Extract the (X, Y) coordinate from the center of the cell holding the provided text.  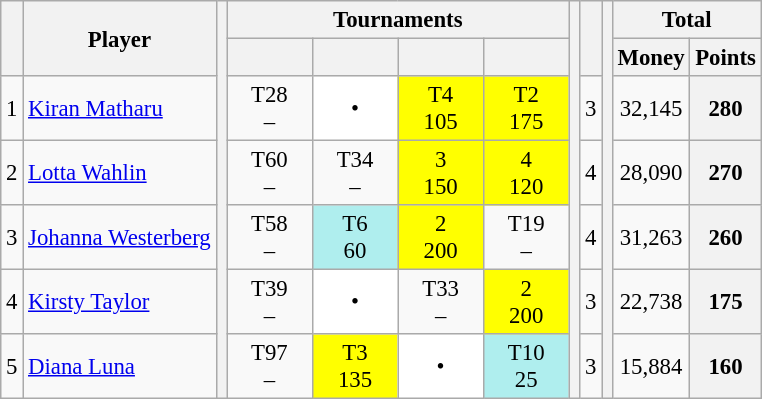
T33– (441, 302)
Kiran Matharu (120, 108)
32,145 (651, 108)
280 (726, 108)
Johanna Westerberg (120, 238)
T34– (355, 174)
Player (120, 38)
T660 (355, 238)
15,884 (651, 366)
28,090 (651, 174)
Diana Luna (120, 366)
22,738 (651, 302)
T4105 (441, 108)
T97– (270, 366)
Tournaments (398, 20)
4120 (526, 174)
Total (686, 20)
31,263 (651, 238)
Money (651, 58)
260 (726, 238)
T39– (270, 302)
T2175 (526, 108)
3150 (441, 174)
T28– (270, 108)
175 (726, 302)
5 (12, 366)
Lotta Wahlin (120, 174)
2 (12, 174)
T60– (270, 174)
T58– (270, 238)
T19– (526, 238)
T3135 (355, 366)
Points (726, 58)
1 (12, 108)
160 (726, 366)
T1025 (526, 366)
Kirsty Taylor (120, 302)
270 (726, 174)
